Provide the [x, y] coordinate of the cell's center where the given text is located.  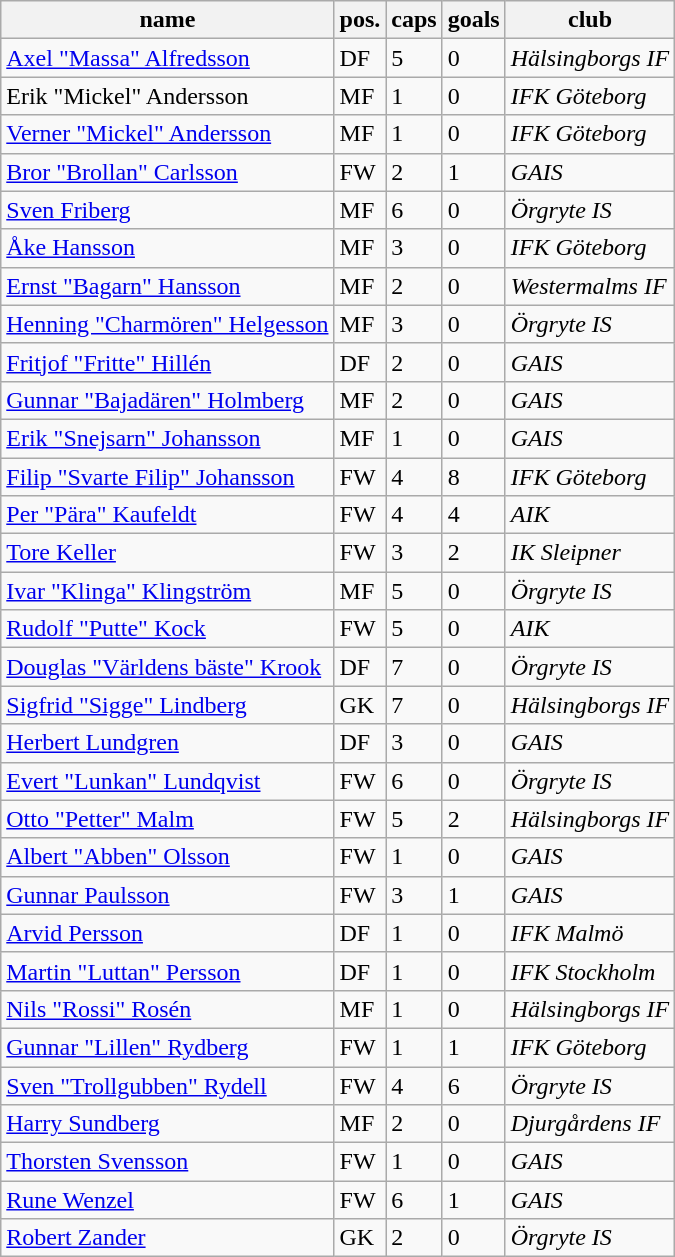
Erik "Mickel" Andersson [168, 96]
Rudolf "Putte" Kock [168, 629]
Rune Wenzel [168, 1200]
8 [474, 477]
caps [414, 20]
name [168, 20]
goals [474, 20]
Gunnar "Lillen" Rydberg [168, 1047]
Erik "Snejsarn" Johansson [168, 438]
Per "Pära" Kaufeldt [168, 515]
Martin "Luttan" Persson [168, 971]
Arvid Persson [168, 933]
Herbert Lundgren [168, 743]
Evert "Lunkan" Lundqvist [168, 781]
Djurgårdens IF [590, 1124]
Sigfrid "Sigge" Lindberg [168, 705]
Sven "Trollgubben" Rydell [168, 1085]
Bror "Brollan" Carlsson [168, 172]
Otto "Petter" Malm [168, 819]
Henning "Charmören" Helgesson [168, 324]
Gunnar "Bajadären" Holmberg [168, 400]
Thorsten Svensson [168, 1162]
Westermalms IF [590, 286]
Filip "Svarte Filip" Johansson [168, 477]
Harry Sundberg [168, 1124]
pos. [360, 20]
Verner "Mickel" Andersson [168, 134]
Axel "Massa" Alfredsson [168, 58]
IK Sleipner [590, 553]
Nils "Rossi" Rosén [168, 1009]
IFK Malmö [590, 933]
Åke Hansson [168, 248]
Robert Zander [168, 1238]
Albert "Abben" Olsson [168, 857]
Fritjof "Fritte" Hillén [168, 362]
Sven Friberg [168, 210]
Tore Keller [168, 553]
Ernst "Bagarn" Hansson [168, 286]
Ivar "Klinga" Klingström [168, 591]
Douglas "Världens bäste" Krook [168, 667]
IFK Stockholm [590, 971]
club [590, 20]
Gunnar Paulsson [168, 895]
